Return [X, Y] of the center of cell containing provided text 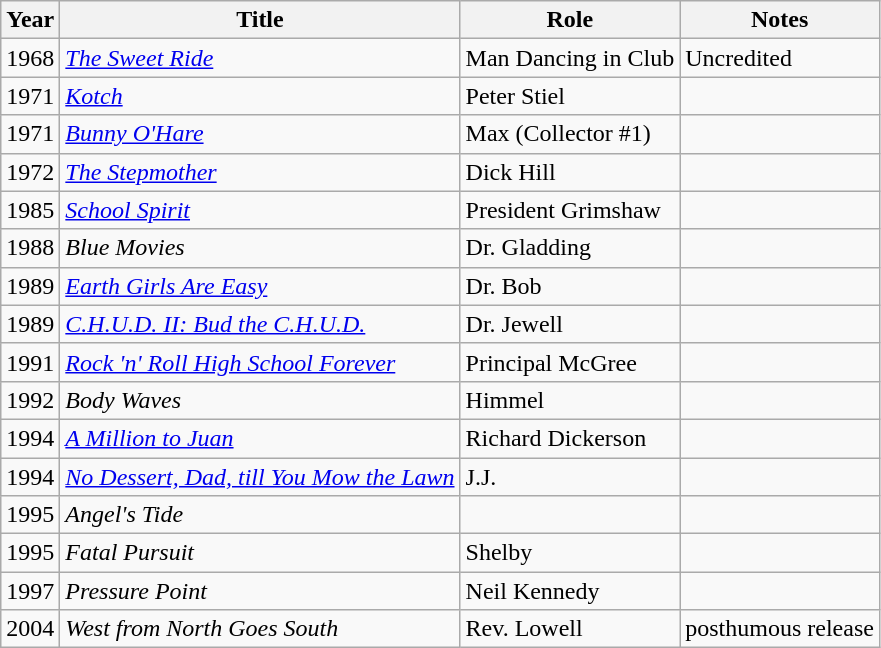
1985 [30, 210]
1992 [30, 400]
Kotch [260, 96]
Year [30, 20]
1997 [30, 591]
J.J. [570, 477]
Bunny O'Hare [260, 134]
Man Dancing in Club [570, 58]
Pressure Point [260, 591]
Notes [780, 20]
Dr. Bob [570, 286]
Blue Movies [260, 248]
Max (Collector #1) [570, 134]
School Spirit [260, 210]
The Sweet Ride [260, 58]
1988 [30, 248]
Shelby [570, 553]
Dr. Jewell [570, 324]
Principal McGree [570, 362]
1972 [30, 172]
posthumous release [780, 629]
Peter Stiel [570, 96]
The Stepmother [260, 172]
Uncredited [780, 58]
Body Waves [260, 400]
President Grimshaw [570, 210]
Earth Girls Are Easy [260, 286]
Title [260, 20]
Himmel [570, 400]
No Dessert, Dad, till You Mow the Lawn [260, 477]
1991 [30, 362]
Rev. Lowell [570, 629]
Angel's Tide [260, 515]
Dick Hill [570, 172]
1968 [30, 58]
West from North Goes South [260, 629]
Fatal Pursuit [260, 553]
Richard Dickerson [570, 438]
Dr. Gladding [570, 248]
Role [570, 20]
C.H.U.D. II: Bud the C.H.U.D. [260, 324]
2004 [30, 629]
Neil Kennedy [570, 591]
Rock 'n' Roll High School Forever [260, 362]
A Million to Juan [260, 438]
